Return [x, y] of the center of cell containing provided text 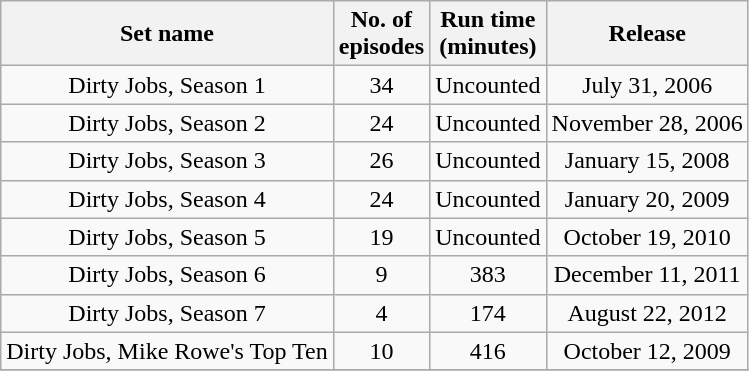
383 [488, 275]
January 15, 2008 [647, 161]
Dirty Jobs, Season 4 [167, 199]
December 11, 2011 [647, 275]
July 31, 2006 [647, 85]
August 22, 2012 [647, 313]
26 [381, 161]
416 [488, 351]
November 28, 2006 [647, 123]
9 [381, 275]
Dirty Jobs, Season 2 [167, 123]
Dirty Jobs, Season 7 [167, 313]
January 20, 2009 [647, 199]
Set name [167, 34]
Dirty Jobs, Season 5 [167, 237]
Run time(minutes) [488, 34]
Dirty Jobs, Season 1 [167, 85]
Dirty Jobs, Season 3 [167, 161]
October 12, 2009 [647, 351]
34 [381, 85]
Dirty Jobs, Season 6 [167, 275]
October 19, 2010 [647, 237]
Release [647, 34]
4 [381, 313]
174 [488, 313]
No. ofepisodes [381, 34]
10 [381, 351]
Dirty Jobs, Mike Rowe's Top Ten [167, 351]
19 [381, 237]
